Return [x, y] of the center of cell containing provided text 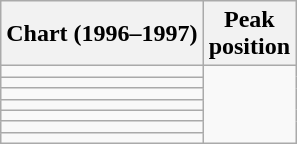
Peakposition [249, 34]
Chart (1996–1997) [102, 34]
